Scan for the cell matching the given text and deliver its (x, y) coordinate at center. 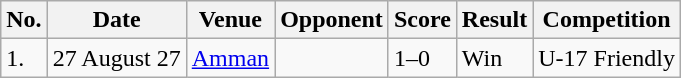
Result (494, 20)
1. (24, 58)
Date (116, 20)
Venue (230, 20)
No. (24, 20)
Amman (230, 58)
Opponent (332, 20)
1–0 (422, 58)
27 August 27 (116, 58)
U-17 Friendly (607, 58)
Competition (607, 20)
Score (422, 20)
Win (494, 58)
